Identify which cell holds the provided text, then report its (x, y) central coordinate. 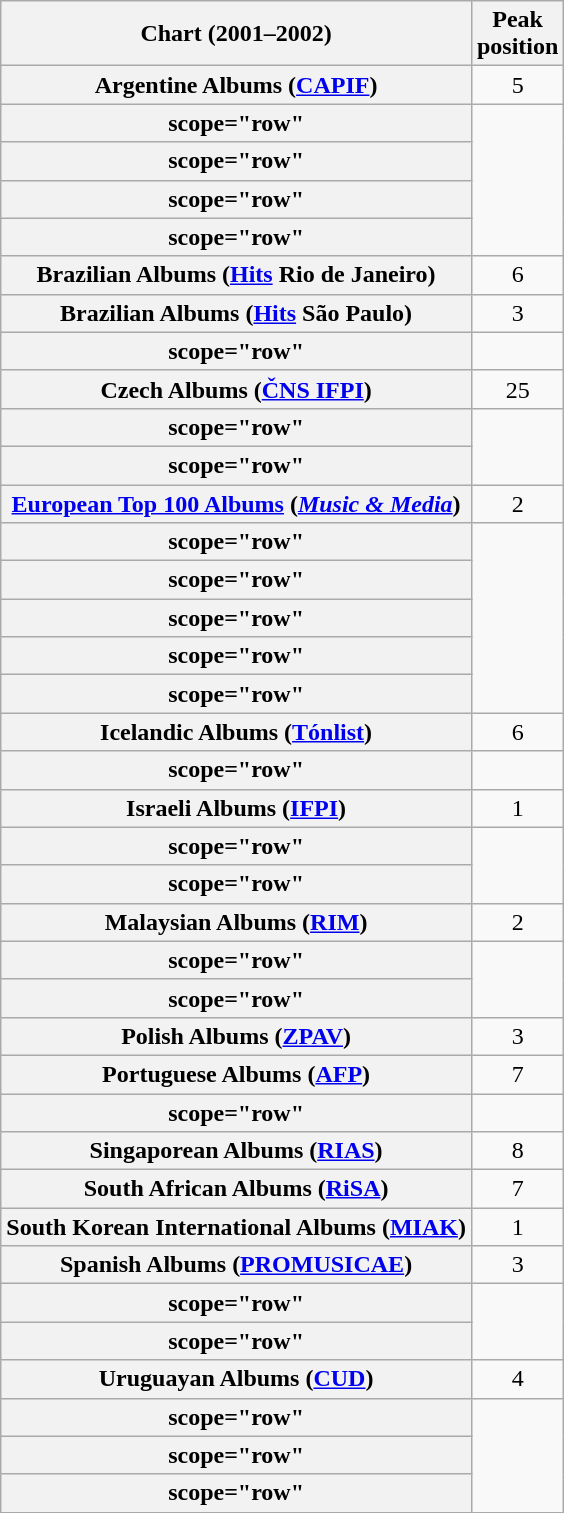
Portuguese Albums (AFP) (236, 1074)
Brazilian Albums (Hits Rio de Janeiro) (236, 275)
Uruguayan Albums (CUD) (236, 1379)
Peakposition (517, 34)
South African Albums (RiSA) (236, 1189)
South Korean International Albums (MIAK) (236, 1227)
Brazilian Albums (Hits São Paulo) (236, 313)
Singaporean Albums (RIAS) (236, 1151)
Spanish Albums (PROMUSICAE) (236, 1265)
4 (517, 1379)
Israeli Albums (IFPI) (236, 808)
5 (517, 85)
Malaysian Albums (RIM) (236, 922)
European Top 100 Albums (Music & Media) (236, 503)
Czech Albums (ČNS IFPI) (236, 389)
Polish Albums (ZPAV) (236, 1036)
Icelandic Albums (Tónlist) (236, 732)
8 (517, 1151)
Chart (2001–2002) (236, 34)
Argentine Albums (CAPIF) (236, 85)
25 (517, 389)
